Extract the [X, Y] coordinate from the center of the cell holding the provided text.  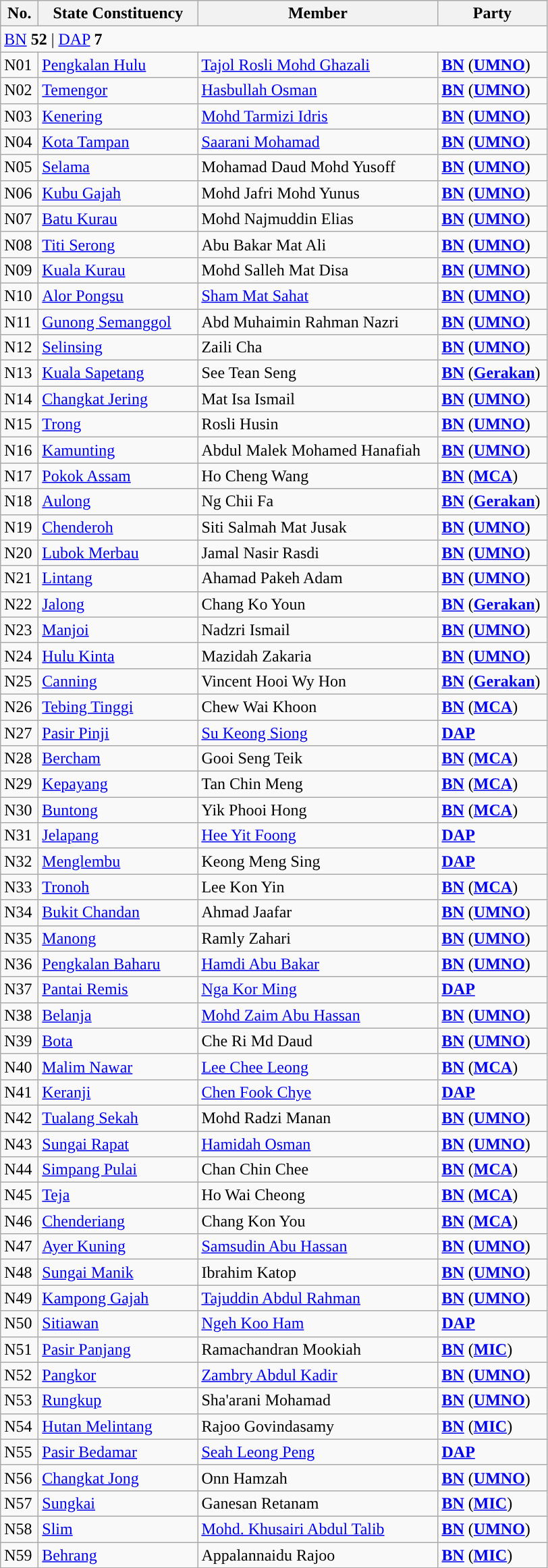
Temengor [118, 90]
N42 [20, 1118]
Chen Fook Chye [318, 1092]
N50 [20, 1324]
Chew Wai Khoon [318, 707]
N15 [20, 425]
N53 [20, 1401]
Appalannaidu Rajoo [318, 1555]
Ramachandran Mookiah [318, 1349]
N23 [20, 630]
Sha'arani Mohamad [318, 1401]
Lee Kon Yin [318, 887]
N46 [20, 1221]
Hasbullah Osman [318, 90]
N10 [20, 296]
Hulu Kinta [118, 655]
N14 [20, 399]
Manong [118, 938]
N20 [20, 553]
Ganesan Retanam [318, 1503]
Selinsing [118, 348]
Chang Ko Youn [318, 604]
Pasir Panjang [118, 1349]
Mohd Najmuddin Elias [318, 219]
N25 [20, 681]
Hutan Melintang [118, 1426]
Mohd Tarmizi Idris [318, 116]
Changkat Jong [118, 1478]
BN 52 | DAP 7 [274, 39]
Ho Wai Cheong [318, 1195]
Mohd Zaim Abu Hassan [318, 1015]
Chan Chin Chee [318, 1170]
Rajoo Govindasamy [318, 1426]
N58 [20, 1529]
Ramly Zahari [318, 938]
N56 [20, 1478]
Ayer Kuning [118, 1247]
N07 [20, 219]
Lintang [118, 578]
Alor Pongsu [118, 296]
Titi Serong [118, 244]
Bota [118, 1041]
N08 [20, 244]
Mohd. Khusairi Abdul Talib [318, 1529]
Yik Phooi Hong [318, 810]
Mohamad Daud Mohd Yusoff [318, 167]
Chenderiang [118, 1221]
Kota Tampan [118, 142]
Onn Hamzah [318, 1478]
Aulong [118, 502]
Keranji [118, 1092]
Ng Chii Fa [318, 502]
Tajuddin Abdul Rahman [318, 1298]
Hamdi Abu Bakar [318, 964]
Kuala Kurau [118, 270]
Siti Salmah Mat Jusak [318, 527]
N22 [20, 604]
Che Ri Md Daud [318, 1041]
Tajol Rosli Mohd Ghazali [318, 65]
N18 [20, 502]
Samsudin Abu Hassan [318, 1247]
N16 [20, 450]
N30 [20, 810]
Mohd Jafri Mohd Yunus [318, 193]
N35 [20, 938]
N05 [20, 167]
Lee Chee Leong [318, 1066]
See Tean Seng [318, 373]
Sungai Manik [118, 1272]
Bercham [118, 759]
N01 [20, 65]
Chenderoh [118, 527]
Kenering [118, 116]
Buntong [118, 810]
Jalong [118, 604]
Pokok Assam [118, 476]
N03 [20, 116]
N57 [20, 1503]
N12 [20, 348]
Sham Mat Sahat [318, 296]
Ahmad Jaafar [318, 913]
Canning [118, 681]
N41 [20, 1092]
Jelapang [118, 836]
N27 [20, 732]
N38 [20, 1015]
N43 [20, 1144]
Rungkup [118, 1401]
Kuala Sapetang [118, 373]
Nadzri Ismail [318, 630]
N45 [20, 1195]
N04 [20, 142]
N19 [20, 527]
Sungkai [118, 1503]
N34 [20, 913]
N39 [20, 1041]
N36 [20, 964]
N47 [20, 1247]
Jamal Nasir Rasdi [318, 553]
Kamunting [118, 450]
N48 [20, 1272]
Abu Bakar Mat Ali [318, 244]
Ibrahim Katop [318, 1272]
Pangkor [118, 1375]
Pengkalan Hulu [118, 65]
Mohd Radzi Manan [318, 1118]
Belanja [118, 1015]
N17 [20, 476]
Mat Isa Ismail [318, 399]
Rosli Husin [318, 425]
No. [20, 13]
Kampong Gajah [118, 1298]
Sitiawan [118, 1324]
N33 [20, 887]
Changkat Jering [118, 399]
N02 [20, 90]
Su Keong Siong [318, 732]
Hee Yit Foong [318, 836]
Sungai Rapat [118, 1144]
Kubu Gajah [118, 193]
Menglembu [118, 861]
N06 [20, 193]
N49 [20, 1298]
N13 [20, 373]
N31 [20, 836]
Abd Muhaimin Rahman Nazri [318, 322]
Trong [118, 425]
Chang Kon You [318, 1221]
Keong Meng Sing [318, 861]
N32 [20, 861]
Pantai Remis [118, 990]
Tebing Tinggi [118, 707]
N21 [20, 578]
Behrang [118, 1555]
Zaili Cha [318, 348]
Selama [118, 167]
Bukit Chandan [118, 913]
Tualang Sekah [118, 1118]
N26 [20, 707]
Slim [118, 1529]
Mohd Salleh Mat Disa [318, 270]
Gooi Seng Teik [318, 759]
N59 [20, 1555]
N40 [20, 1066]
Manjoi [118, 630]
Teja [118, 1195]
Ho Cheng Wang [318, 476]
Simpang Pulai [118, 1170]
N29 [20, 784]
Saarani Mohamad [318, 142]
Zambry Abdul Kadir [318, 1375]
Malim Nawar [118, 1066]
N28 [20, 759]
Mazidah Zakaria [318, 655]
N55 [20, 1452]
Kepayang [118, 784]
N11 [20, 322]
N51 [20, 1349]
N52 [20, 1375]
Vincent Hooi Wy Hon [318, 681]
Ngeh Koo Ham [318, 1324]
N54 [20, 1426]
Party [493, 13]
Hamidah Osman [318, 1144]
Ahamad Pakeh Adam [318, 578]
Pengkalan Baharu [118, 964]
Nga Kor Ming [318, 990]
Tan Chin Meng [318, 784]
Pasir Bedamar [118, 1452]
N24 [20, 655]
Lubok Merbau [118, 553]
N44 [20, 1170]
Gunong Semanggol [118, 322]
Tronoh [118, 887]
N09 [20, 270]
Pasir Pinji [118, 732]
Batu Kurau [118, 219]
State Constituency [118, 13]
Abdul Malek Mohamed Hanafiah [318, 450]
N37 [20, 990]
Member [318, 13]
Seah Leong Peng [318, 1452]
